Search for the cell housing the specified text and yield its (X, Y) center coordinate. 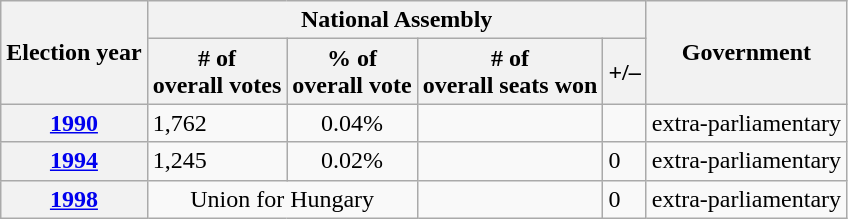
0.02% (352, 161)
National Assembly (396, 20)
# ofoverall votes (217, 72)
# ofoverall seats won (510, 72)
Election year (74, 52)
1994 (74, 161)
+/– (624, 72)
0.04% (352, 123)
% ofoverall vote (352, 72)
Union for Hungary (282, 199)
Government (746, 52)
1998 (74, 199)
1,245 (217, 161)
1,762 (217, 123)
1990 (74, 123)
